For the text-containing cell, return its midpoint in (x, y) coordinate format. 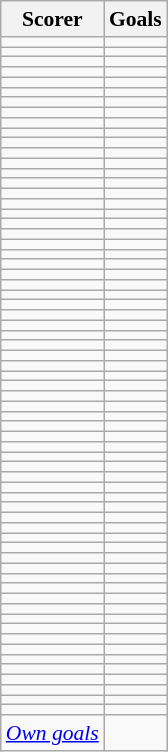
Scorer (52, 19)
Goals (136, 19)
Own goals (52, 733)
